Output the [x, y] coordinate of the center of the cell containing the given text.  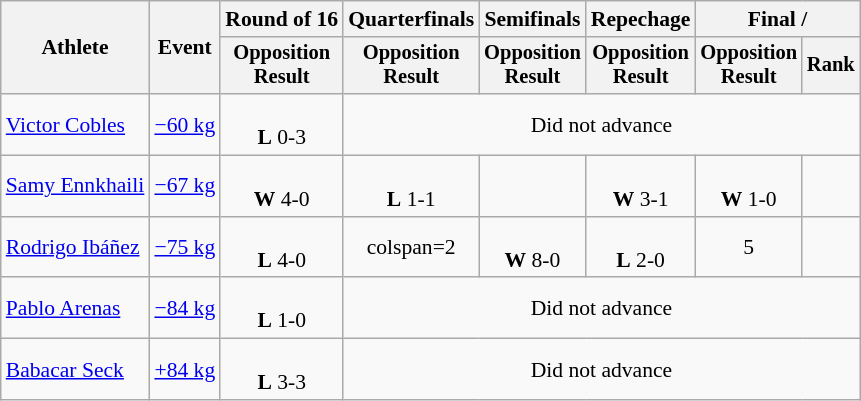
Rank [831, 66]
−75 kg [184, 248]
Semifinals [532, 19]
−60 kg [184, 124]
Rodrigo Ibáñez [76, 248]
−84 kg [184, 308]
L 0-3 [282, 124]
Event [184, 48]
L 1-0 [282, 308]
W 3-1 [641, 186]
Pablo Arenas [76, 308]
Final / [777, 19]
Repechage [641, 19]
L 4-0 [282, 248]
Victor Cobles [76, 124]
L 2-0 [641, 248]
Quarterfinals [411, 19]
W 1-0 [748, 186]
W 8-0 [532, 248]
Babacar Seck [76, 370]
colspan=2 [411, 248]
−67 kg [184, 186]
L 3-3 [282, 370]
Round of 16 [282, 19]
Athlete [76, 48]
L 1-1 [411, 186]
5 [748, 248]
W 4-0 [282, 186]
Samy Ennkhaili [76, 186]
+84 kg [184, 370]
